Detect which cell encompasses the target text, then output its (x, y) center coordinate. 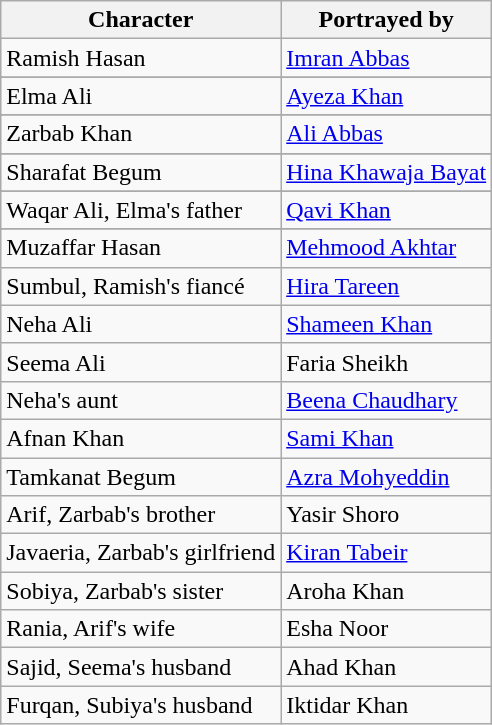
Furqan, Subiya's husband (141, 705)
Hina Khawaja Bayat (386, 172)
Zarbab Khan (141, 134)
Shameen Khan (386, 324)
Beena Chaudhary (386, 400)
Neha's aunt (141, 400)
Elma Ali (141, 96)
Arif, Zarbab's brother (141, 515)
Waqar Ali, Elma's father (141, 210)
Imran Abbas (386, 58)
Javaeria, Zarbab's girlfriend (141, 553)
Faria Sheikh (386, 362)
Ahad Khan (386, 667)
Muzaffar Hasan (141, 248)
Rania, Arif's wife (141, 629)
Azra Mohyeddin (386, 477)
Sharafat Begum (141, 172)
Ali Abbas (386, 134)
Sumbul, Ramish's fiancé (141, 286)
Sobiya, Zarbab's sister (141, 591)
Portrayed by (386, 20)
Sami Khan (386, 438)
Ayeza Khan (386, 96)
Sajid, Seema's husband (141, 667)
Hira Tareen (386, 286)
Qavi Khan (386, 210)
Neha Ali (141, 324)
Seema Ali (141, 362)
Aroha Khan (386, 591)
Esha Noor (386, 629)
Tamkanat Begum (141, 477)
Kiran Tabeir (386, 553)
Character (141, 20)
Afnan Khan (141, 438)
Ramish Hasan (141, 58)
Yasir Shoro (386, 515)
Iktidar Khan (386, 705)
Mehmood Akhtar (386, 248)
